Capture the cell that displays the provided text and extract its (x, y) central coordinate. 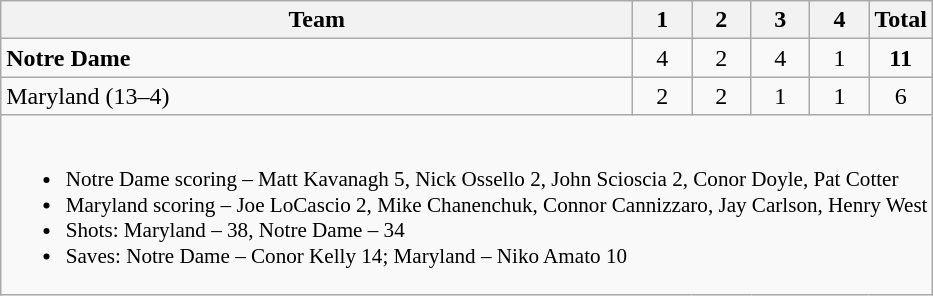
Notre Dame (317, 58)
Total (901, 20)
6 (901, 96)
Maryland (13–4) (317, 96)
3 (780, 20)
Team (317, 20)
11 (901, 58)
